From the cell containing the given text, extract its center point as [x, y] coordinate. 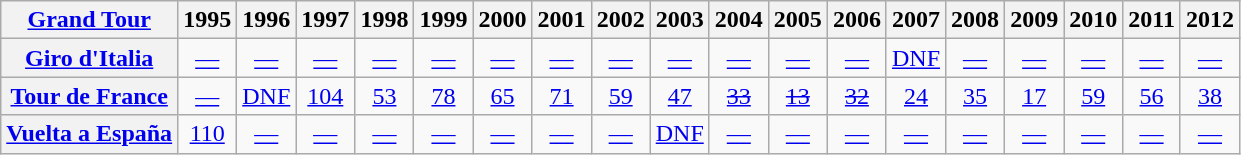
47 [680, 96]
2005 [798, 20]
2004 [738, 20]
17 [1034, 96]
2003 [680, 20]
38 [1210, 96]
2010 [1094, 20]
2002 [620, 20]
2007 [916, 20]
71 [562, 96]
13 [798, 96]
2011 [1152, 20]
2006 [856, 20]
Vuelta a España [90, 134]
78 [444, 96]
2000 [502, 20]
1998 [384, 20]
53 [384, 96]
2009 [1034, 20]
1996 [266, 20]
32 [856, 96]
56 [1152, 96]
Grand Tour [90, 20]
Tour de France [90, 96]
2008 [976, 20]
1995 [208, 20]
104 [326, 96]
1997 [326, 20]
110 [208, 134]
35 [976, 96]
2001 [562, 20]
Giro d'Italia [90, 58]
2012 [1210, 20]
24 [916, 96]
65 [502, 96]
1999 [444, 20]
33 [738, 96]
